Search for the cell housing the specified text and yield its [X, Y] center coordinate. 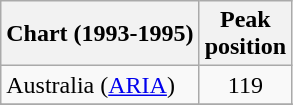
Peakposition [245, 34]
Chart (1993-1995) [100, 34]
119 [245, 85]
Australia (ARIA) [100, 85]
